Pinpoint the cell where the given text exists, returning its [X, Y] midpoint coordinate. 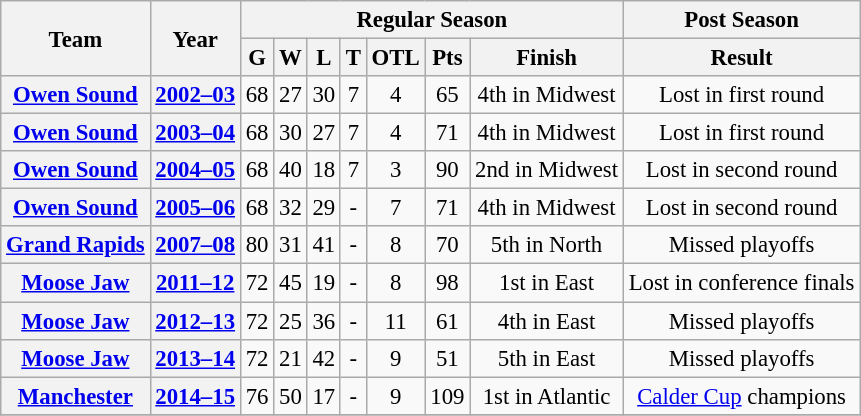
OTL [396, 58]
65 [448, 95]
2005–06 [195, 208]
2003–04 [195, 133]
50 [290, 396]
2007–08 [195, 245]
2012–13 [195, 321]
Pts [448, 58]
36 [324, 321]
5th in East [547, 358]
76 [256, 396]
70 [448, 245]
Grand Rapids [76, 245]
T [353, 58]
90 [448, 170]
18 [324, 170]
17 [324, 396]
2002–03 [195, 95]
W [290, 58]
1st in East [547, 283]
Result [741, 58]
2004–05 [195, 170]
Manchester [76, 396]
11 [396, 321]
40 [290, 170]
29 [324, 208]
98 [448, 283]
51 [448, 358]
109 [448, 396]
4th in East [547, 321]
61 [448, 321]
Finish [547, 58]
42 [324, 358]
25 [290, 321]
45 [290, 283]
Calder Cup champions [741, 396]
2014–15 [195, 396]
41 [324, 245]
Lost in conference finals [741, 283]
3 [396, 170]
80 [256, 245]
32 [290, 208]
2nd in Midwest [547, 170]
21 [290, 358]
19 [324, 283]
1st in Atlantic [547, 396]
5th in North [547, 245]
Post Season [741, 20]
31 [290, 245]
Regular Season [432, 20]
G [256, 58]
2011–12 [195, 283]
Team [76, 38]
L [324, 58]
Year [195, 38]
2013–14 [195, 358]
